From the cell containing the given text, extract its center point as (X, Y) coordinate. 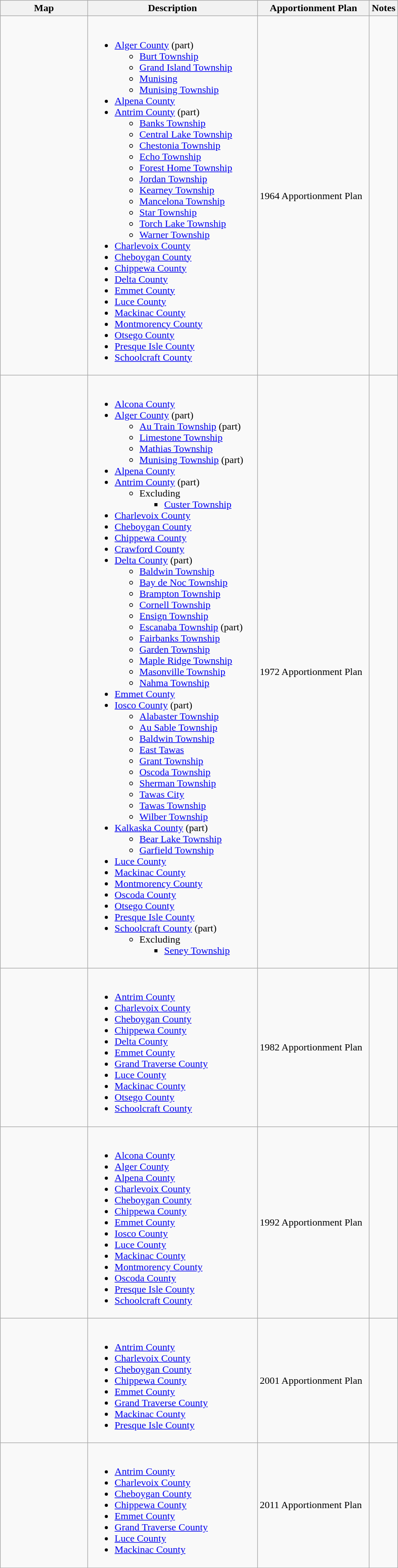
1992 Apportionment Plan (313, 1222)
Antrim CountyCharlevoix CountyCheboygan CountyChippewa CountyEmmet CountyGrand Traverse CountyLuce CountyMackinac County (173, 1505)
1982 Apportionment Plan (313, 1048)
Antrim CountyCharlevoix CountyCheboygan CountyChippewa CountyEmmet CountyGrand Traverse CountyMackinac CountyPresque Isle County (173, 1380)
2011 Apportionment Plan (313, 1505)
Map (44, 8)
Description (173, 8)
1972 Apportionment Plan (313, 672)
Notes (384, 8)
2001 Apportionment Plan (313, 1380)
Apportionment Plan (313, 8)
1964 Apportionment Plan (313, 196)
